Determine the (X, Y) coordinate at the center of the cell enclosing the given text.  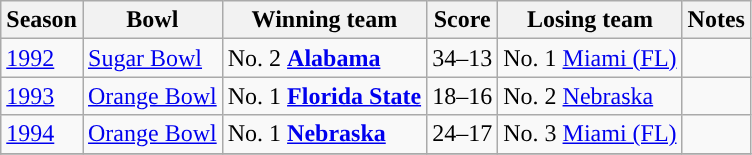
No. 1 Florida State (324, 96)
34–13 (462, 58)
Notes (716, 20)
18–16 (462, 96)
No. 2 Alabama (324, 58)
1994 (42, 134)
No. 2 Nebraska (590, 96)
Score (462, 20)
Season (42, 20)
Bowl (152, 20)
No. 3 Miami (FL) (590, 134)
1992 (42, 58)
Losing team (590, 20)
Winning team (324, 20)
Sugar Bowl (152, 58)
No. 1 Miami (FL) (590, 58)
No. 1 Nebraska (324, 134)
1993 (42, 96)
24–17 (462, 134)
